Return the [x, y] coordinate for the center point of the cell that contains the specified text.  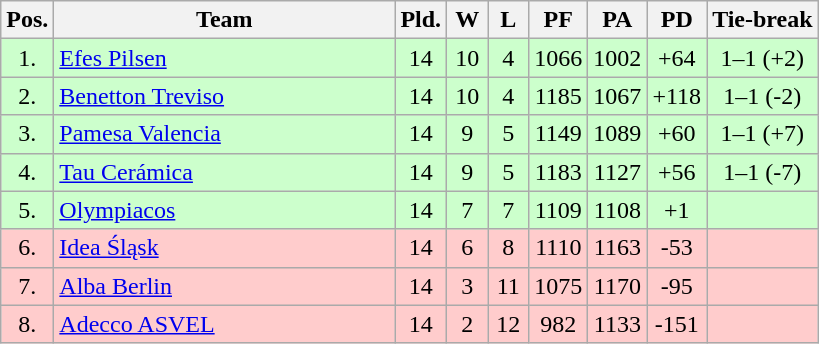
1. [28, 58]
1066 [558, 58]
2. [28, 96]
Adecco ASVEL [224, 324]
982 [558, 324]
PA [618, 20]
1108 [618, 210]
1–1 (-2) [763, 96]
Tau Cerámica [224, 172]
1–1 (+7) [763, 134]
-151 [677, 324]
2 [468, 324]
12 [508, 324]
Pld. [421, 20]
Alba Berlin [224, 286]
L [508, 20]
1002 [618, 58]
1109 [558, 210]
1067 [618, 96]
1170 [618, 286]
11 [508, 286]
Idea Śląsk [224, 248]
1133 [618, 324]
Olympiacos [224, 210]
PF [558, 20]
6 [468, 248]
Pamesa Valencia [224, 134]
8 [508, 248]
1127 [618, 172]
5. [28, 210]
Tie-break [763, 20]
1089 [618, 134]
6. [28, 248]
Efes Pilsen [224, 58]
1163 [618, 248]
1183 [558, 172]
4. [28, 172]
-95 [677, 286]
8. [28, 324]
1110 [558, 248]
+60 [677, 134]
+64 [677, 58]
Benetton Treviso [224, 96]
3. [28, 134]
+56 [677, 172]
3 [468, 286]
1–1 (-7) [763, 172]
+118 [677, 96]
1075 [558, 286]
1185 [558, 96]
W [468, 20]
+1 [677, 210]
1–1 (+2) [763, 58]
-53 [677, 248]
1149 [558, 134]
PD [677, 20]
Team [224, 20]
Pos. [28, 20]
7. [28, 286]
